Pinpoint the cell where the given text exists, returning its [X, Y] midpoint coordinate. 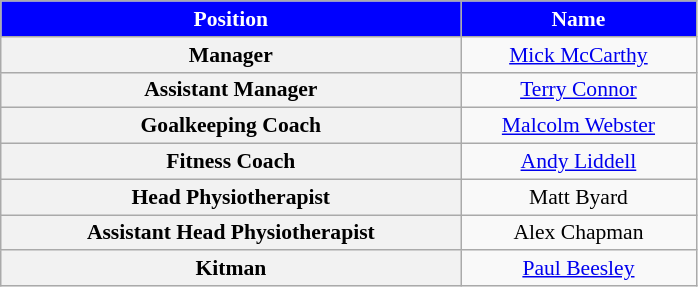
Fitness Coach [231, 162]
Terry Connor [578, 90]
Manager [231, 55]
Assistant Manager [231, 90]
Alex Chapman [578, 233]
Head Physiotherapist [231, 197]
Mick McCarthy [578, 55]
Position [231, 19]
Malcolm Webster [578, 126]
Paul Beesley [578, 269]
Name [578, 19]
Kitman [231, 269]
Assistant Head Physiotherapist [231, 233]
Goalkeeping Coach [231, 126]
Andy Liddell [578, 162]
Matt Byard [578, 197]
